Capture the cell that displays the provided text and extract its (X, Y) central coordinate. 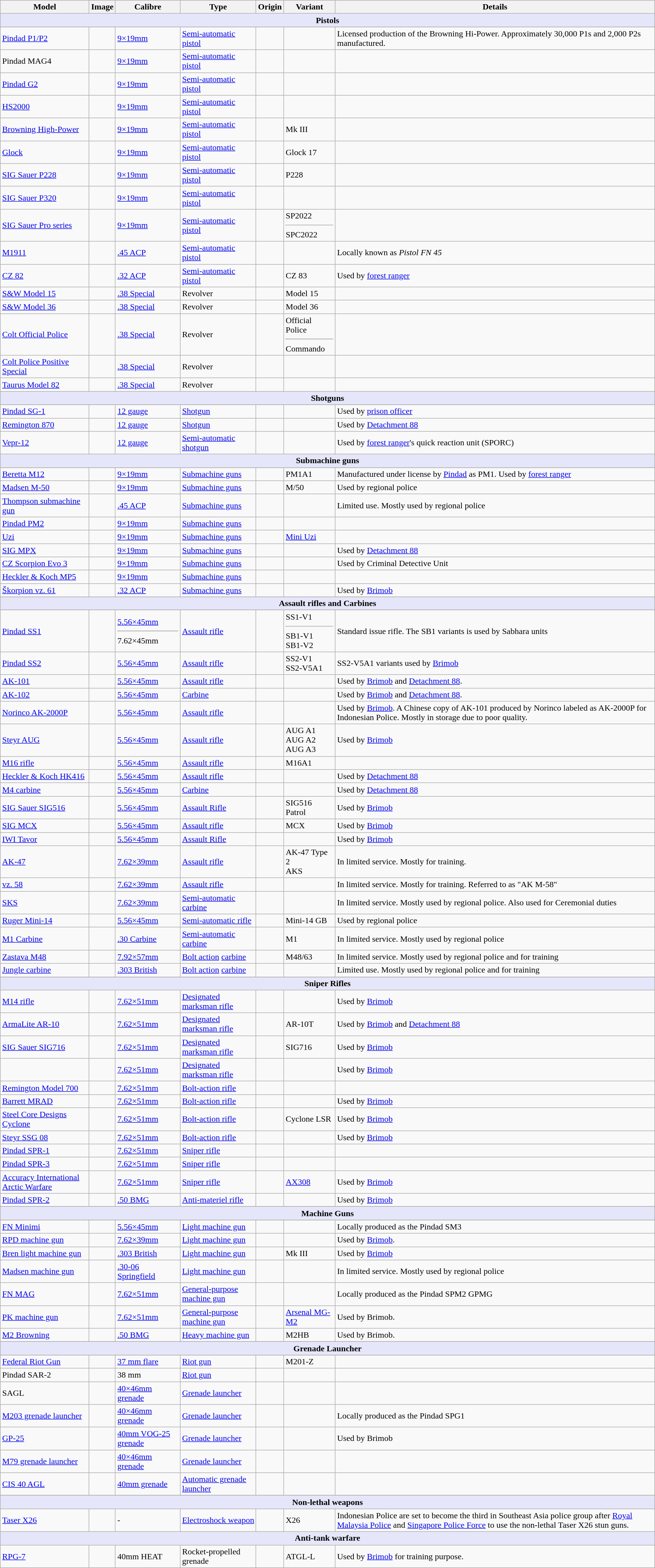
Pindad SPR-3 (45, 1164)
In limited service. Mostly used by regional police. Also used for Ceremonial duties (495, 903)
AUG A1AUG A2AUG A3 (309, 740)
M48/63 (309, 957)
SS2-V1SS2-V5A1 (309, 663)
SIG Sauer P228 (45, 175)
.30 Carbine (148, 939)
Semi-automatic rifle (218, 921)
M79 grenade launcher (45, 1461)
RPG-7 (45, 1556)
PK machine gun (45, 1317)
Model 36 (309, 307)
Semi-automatic shotgun (218, 442)
Used by Brimob and Detachment 88 (495, 1024)
Origin (270, 7)
M1 Carbine (45, 939)
Taurus Model 82 (45, 385)
Vepr-12 (45, 442)
Pistols (327, 20)
Assault rifles and Carbines (327, 604)
Pindad MAG4 (45, 61)
CZ 83 (309, 275)
Used by forest ranger (495, 275)
FN MAG (45, 1294)
Variant (309, 7)
Locally produced as the Pindad SM3 (495, 1227)
Anti-materiel rifle (218, 1200)
Mini Uzi (309, 537)
M2 Browning (45, 1335)
5.56×45mm7.62×45mm (148, 631)
In limited service. Mostly used by regional police and for training (495, 957)
vz. 58 (45, 885)
SIG MPX (45, 550)
M201-Z (309, 1361)
Automatic grenade launcher (218, 1484)
Thompson submachine gun (45, 506)
PM1A1 (309, 474)
Sniper Rifles (327, 983)
Ruger Mini-14 (45, 921)
Norinco AK-2000P (45, 713)
Steyr AUG (45, 740)
Used by Criminal Detective Unit (495, 564)
CZ Scorpion Evo 3 (45, 564)
Locally produced as the Pindad SPM2 GPMG (495, 1294)
Model (45, 7)
S&W Model 36 (45, 307)
Pindad SS1 (45, 631)
Non-lethal weapons (327, 1502)
Colt Official Police (45, 335)
Pindad P1/P2 (45, 39)
Cyclone LSR (309, 1119)
Standard issue rifle. The SB1 variants is used by Sabhara units (495, 631)
Browning High-Power (45, 130)
IWI Tavor (45, 839)
Official PoliceCommando (309, 335)
Anti-tank warfare (327, 1538)
Calibre (148, 7)
SIG516 Patrol (309, 807)
X26 (309, 1520)
Heckler & Koch MP5 (45, 577)
M14 rifle (45, 1001)
Uzi (45, 537)
Licensed production of the Browning Hi-Power. Approximately 30,000 P1s and 2,000 P2s manufactured. (495, 39)
38 mm (148, 1375)
40mm HEAT (148, 1556)
Glock 17 (309, 152)
Škorpion vz. 61 (45, 590)
Limited use. Mostly used by regional police (495, 506)
Steyr SSG 08 (45, 1137)
In limited service. Mostly for training. Referred to as "AK M-58" (495, 885)
Madsen machine gun (45, 1271)
M16A1 (309, 763)
MCX (309, 825)
Mini-14 GB (309, 921)
Used by Brimob. A Chinese copy of AK-101 produced by Norinco labeled as AK-2000P for Indonesian Police. Mostly in storage due to poor quality. (495, 713)
SIG716 (309, 1047)
Taser X26 (45, 1520)
Details (495, 7)
Remington Model 700 (45, 1088)
SIG Sauer P320 (45, 197)
Pindad SG-1 (45, 411)
S&W Model 15 (45, 294)
AK-101 (45, 681)
7.92×57mm (148, 957)
40mm VOG-25 grenade (148, 1439)
- (148, 1520)
M1911 (45, 253)
Used by prison officer (495, 411)
Shotguns (327, 398)
Pindad SAR-2 (45, 1375)
SP2022SPC2022 (309, 225)
Pindad G2 (45, 84)
HS2000 (45, 106)
AX308 (309, 1182)
Pindad PM2 (45, 523)
M203 grenade launcher (45, 1416)
Madsen M-50 (45, 487)
Colt Police Positive Special (45, 367)
Image (102, 7)
Used by forest ranger's quick reaction unit (SPORC) (495, 442)
SS1-V1SB1-V1SB1-V2 (309, 631)
Barrett MRAD (45, 1101)
RPD machine gun (45, 1240)
Model 15 (309, 294)
Electroshock weapon (218, 1520)
M16 rifle (45, 763)
M2HB (309, 1335)
Grenade Launcher (327, 1348)
In limited service. Mostly for training. (495, 862)
Remington 870 (45, 425)
AK-47 Type 2AKS (309, 862)
SAGL (45, 1393)
M1 (309, 939)
Locally produced as the Pindad SPG1 (495, 1416)
Steel Core Designs Cyclone (45, 1119)
M4 carbine (45, 789)
Arsenal MG-M2 (309, 1317)
AK-102 (45, 695)
.30-06 Springfield (148, 1271)
ArmaLite AR-10 (45, 1024)
Federal Riot Gun (45, 1361)
SIG Sauer SIG716 (45, 1047)
SS2-V5A1 variants used by Brimob (495, 663)
GP-25 (45, 1439)
Accuracy International Arctic Warfare (45, 1182)
Heavy machine gun (218, 1335)
AR-10T (309, 1024)
SIG MCX (45, 825)
Pindad SS2 (45, 663)
Machine Guns (327, 1213)
P228 (309, 175)
AK-47 (45, 862)
SKS (45, 903)
Limited use. Mostly used by regional police and for training (495, 970)
40mm grenade (148, 1484)
Used by Brimob for training purpose. (495, 1556)
SIG Sauer Pro series (45, 225)
Pindad SPR-2 (45, 1200)
Glock (45, 152)
Bren light machine gun (45, 1253)
Heckler & Koch HK416 (45, 776)
FN Minimi (45, 1227)
Jungle carbine (45, 970)
Zastava M48 (45, 957)
CIS 40 AGL (45, 1484)
M/50 (309, 487)
Manufactured under license by Pindad as PM1. Used by forest ranger (495, 474)
Pindad SPR-1 (45, 1151)
Type (218, 7)
Locally known as Pistol FN 45 (495, 253)
ATGL-L (309, 1556)
SIG Sauer SIG516 (45, 807)
Beretta M12 (45, 474)
37 mm flare (148, 1361)
Rocket-propelled grenade (218, 1556)
CZ 82 (45, 275)
